Provide the [X, Y] coordinate of the cell's center where the given text is located.  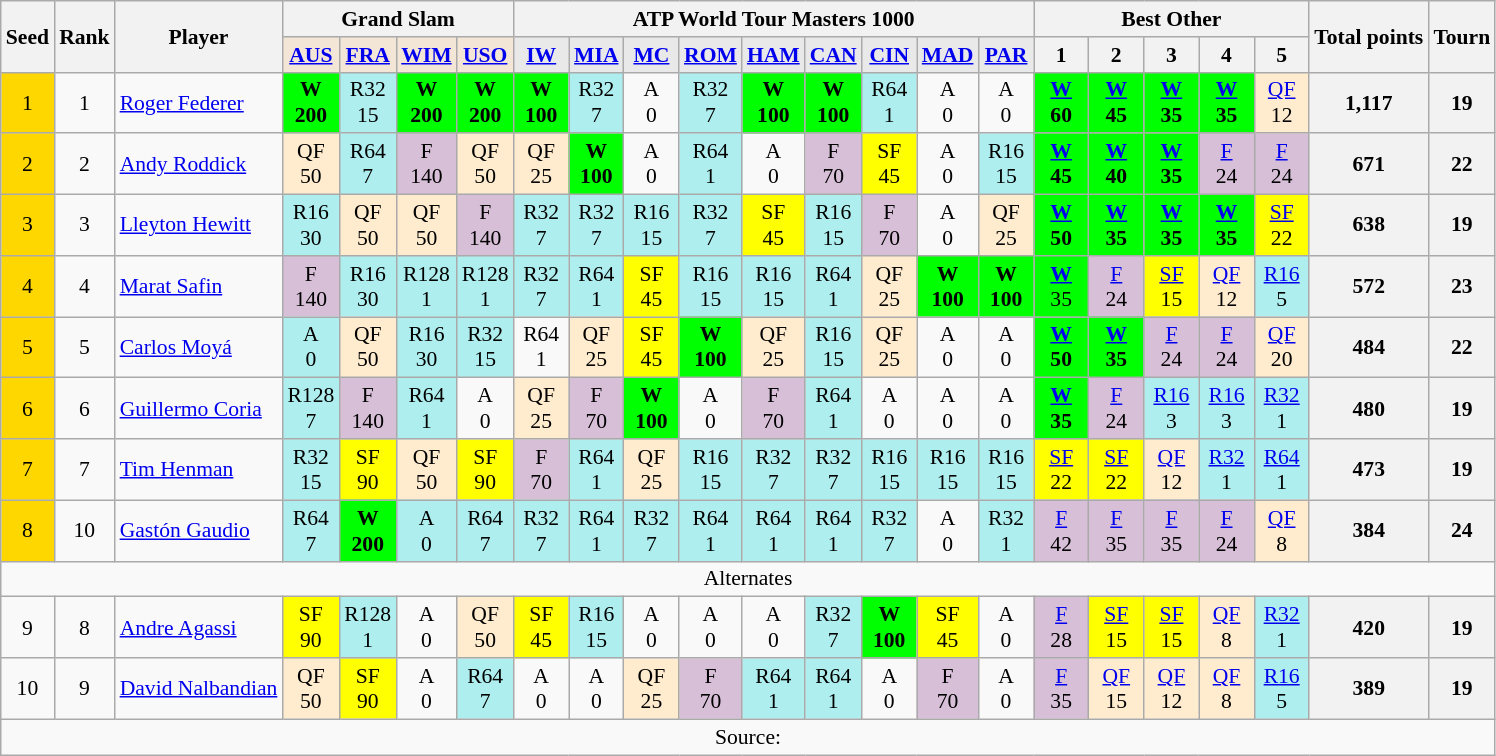
420 [1368, 628]
24 [1462, 530]
PAR [1006, 55]
Grand Slam [398, 19]
1,117 [1368, 102]
638 [1368, 226]
Best Other [1172, 19]
Guillermo Coria [199, 408]
QF20 [1282, 348]
Marat Safin [199, 286]
QF15 [1116, 688]
Total points [1368, 36]
572 [1368, 286]
David Nalbandian [199, 688]
Tourn [1462, 36]
MIA [596, 55]
CAN [834, 55]
Andre Agassi [199, 628]
Source: [748, 737]
FRA [368, 55]
W40 [1116, 164]
Rank [84, 36]
480 [1368, 408]
473 [1368, 470]
ROM [710, 55]
F42 [1062, 530]
USO [486, 55]
MAD [948, 55]
AUS [310, 55]
389 [1368, 688]
671 [1368, 164]
ATP World Tour Masters 1000 [774, 19]
Seed [28, 36]
Player [199, 36]
Gastón Gaudio [199, 530]
Alternates [748, 579]
W60 [1062, 102]
F28 [1062, 628]
Roger Federer [199, 102]
484 [1368, 348]
MC [652, 55]
IW [542, 55]
Carlos Moyá [199, 348]
R1287 [310, 408]
CIN [890, 55]
384 [1368, 530]
Tim Henman [199, 470]
Andy Roddick [199, 164]
HAM [774, 55]
23 [1462, 286]
Lleyton Hewitt [199, 226]
WIM [426, 55]
